Find where the given text appears and provide that cell's center as [X, Y] coordinate. 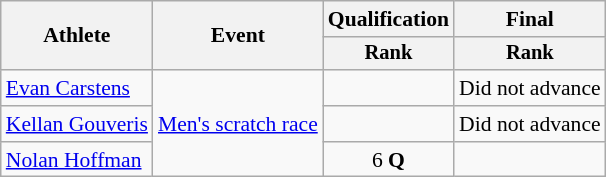
Qualification [388, 19]
Event [238, 36]
Evan Carstens [77, 88]
Men's scratch race [238, 124]
Kellan Gouveris [77, 124]
Final [530, 19]
Athlete [77, 36]
